Return (X, Y) of the center of cell containing provided text 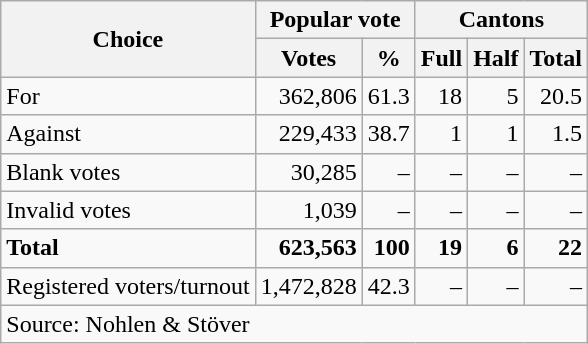
20.5 (556, 96)
% (388, 58)
42.3 (388, 286)
38.7 (388, 134)
Registered voters/turnout (128, 286)
Source: Nohlen & Stöver (294, 324)
22 (556, 248)
Choice (128, 39)
18 (441, 96)
Invalid votes (128, 210)
30,285 (308, 172)
623,563 (308, 248)
1,472,828 (308, 286)
1.5 (556, 134)
Blank votes (128, 172)
229,433 (308, 134)
For (128, 96)
Cantons (501, 20)
Against (128, 134)
1,039 (308, 210)
Popular vote (335, 20)
Full (441, 58)
Votes (308, 58)
362,806 (308, 96)
19 (441, 248)
Half (496, 58)
6 (496, 248)
5 (496, 96)
61.3 (388, 96)
100 (388, 248)
